Find where the given text appears and provide that cell's center as (X, Y) coordinate. 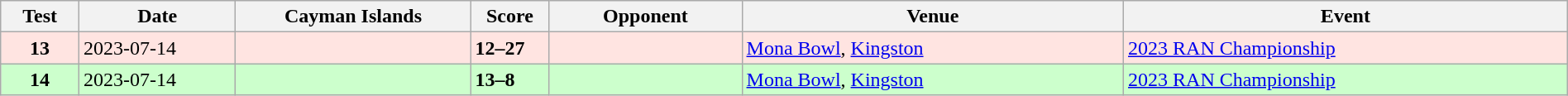
13–8 (509, 79)
Event (1346, 17)
Score (509, 17)
Date (157, 17)
Opponent (645, 17)
12–27 (509, 48)
13 (40, 48)
Test (40, 17)
14 (40, 79)
Cayman Islands (353, 17)
Venue (933, 17)
